Locate the cell with the specified text and output its (x, y) center coordinate. 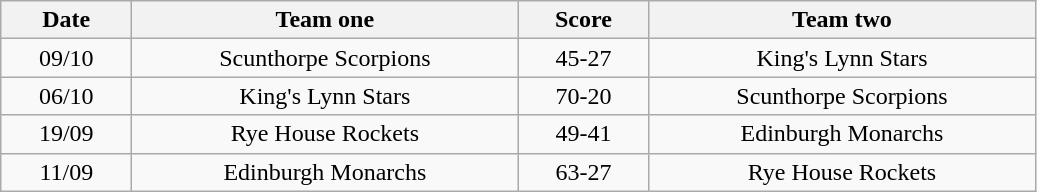
Team one (325, 20)
63-27 (584, 172)
09/10 (66, 58)
Date (66, 20)
70-20 (584, 96)
Score (584, 20)
Team two (842, 20)
19/09 (66, 134)
49-41 (584, 134)
45-27 (584, 58)
11/09 (66, 172)
06/10 (66, 96)
